Detect which cell encompasses the target text, then output its (x, y) center coordinate. 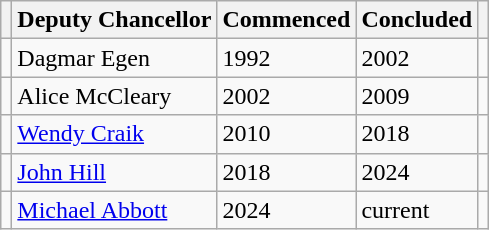
Deputy Chancellor (114, 20)
2009 (417, 96)
John Hill (114, 172)
Michael Abbott (114, 210)
2010 (286, 134)
current (417, 210)
1992 (286, 58)
Alice McCleary (114, 96)
Concluded (417, 20)
Commenced (286, 20)
Dagmar Egen (114, 58)
Wendy Craik (114, 134)
